Find where the given text appears and provide that cell's center as [X, Y] coordinate. 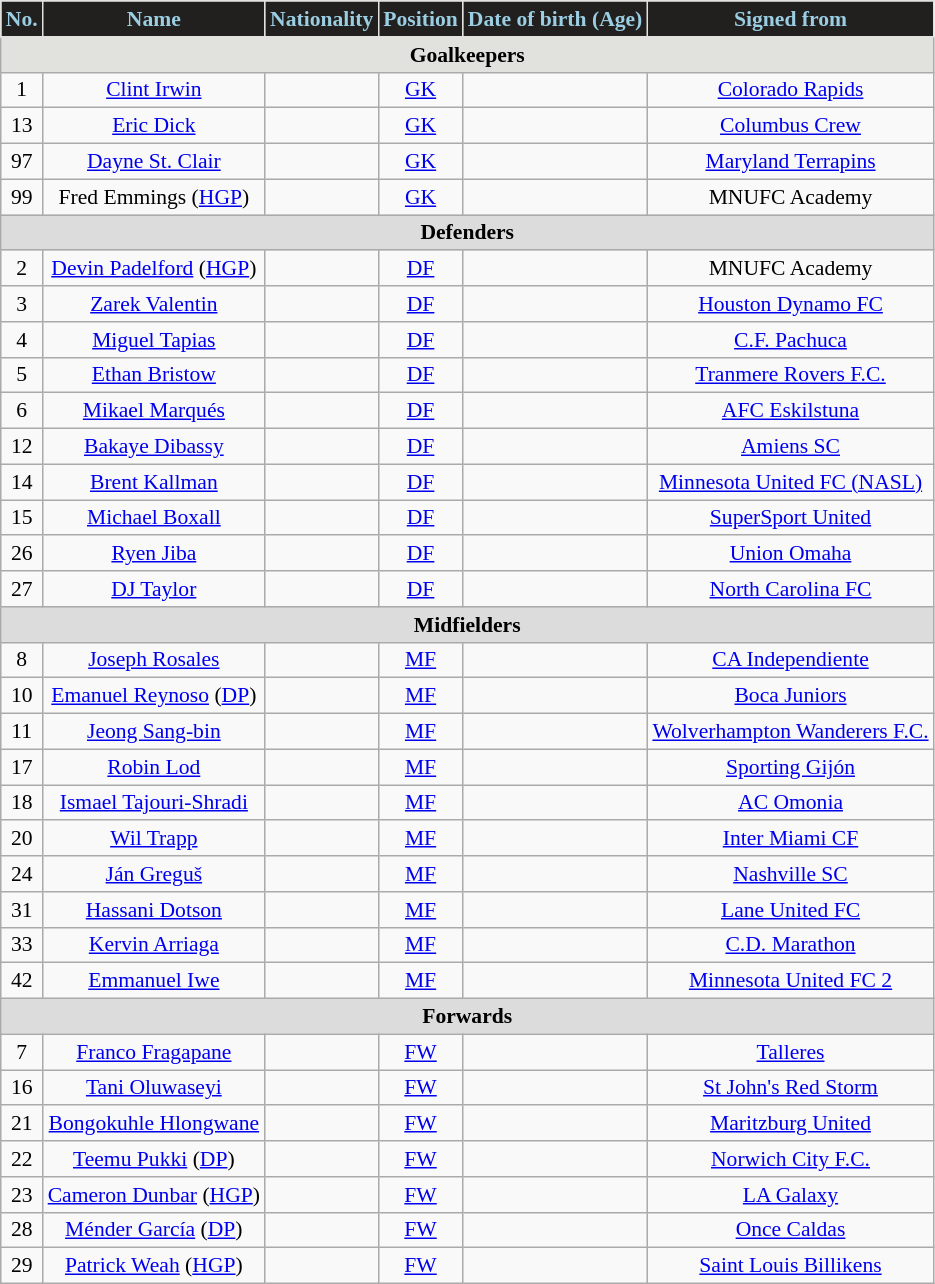
27 [22, 589]
Bakaye Dibassy [154, 447]
Hassani Dotson [154, 910]
1 [22, 90]
Kervin Arriaga [154, 945]
13 [22, 126]
Maryland Terrapins [790, 162]
Emanuel Reynoso (DP) [154, 696]
Ménder García (DP) [154, 1230]
Union Omaha [790, 554]
Colorado Rapids [790, 90]
Minnesota United FC 2 [790, 981]
Maritzburg United [790, 1124]
AC Omonia [790, 803]
Cameron Dunbar (HGP) [154, 1195]
Minnesota United FC (NASL) [790, 482]
97 [22, 162]
Mikael Marqués [154, 411]
C.F. Pachuca [790, 340]
Ján Greguš [154, 874]
4 [22, 340]
42 [22, 981]
3 [22, 304]
15 [22, 518]
5 [22, 375]
Nashville SC [790, 874]
33 [22, 945]
26 [22, 554]
12 [22, 447]
18 [22, 803]
Goalkeepers [468, 55]
Teemu Pukki (DP) [154, 1159]
North Carolina FC [790, 589]
Ismael Tajouri-Shradi [154, 803]
Eric Dick [154, 126]
Amiens SC [790, 447]
Saint Louis Billikens [790, 1266]
22 [22, 1159]
Boca Juniors [790, 696]
23 [22, 1195]
8 [22, 660]
C.D. Marathon [790, 945]
7 [22, 1052]
Wil Trapp [154, 839]
21 [22, 1124]
Devin Padelford (HGP) [154, 269]
Houston Dynamo FC [790, 304]
31 [22, 910]
10 [22, 696]
Wolverhampton Wanderers F.C. [790, 732]
11 [22, 732]
Inter Miami CF [790, 839]
Nationality [322, 19]
Patrick Weah (HGP) [154, 1266]
28 [22, 1230]
2 [22, 269]
Lane United FC [790, 910]
Fred Emmings (HGP) [154, 197]
Miguel Tapias [154, 340]
St John's Red Storm [790, 1088]
AFC Eskilstuna [790, 411]
Position [420, 19]
Tranmere Rovers F.C. [790, 375]
20 [22, 839]
LA Galaxy [790, 1195]
Dayne St. Clair [154, 162]
Sporting Gijón [790, 767]
Columbus Crew [790, 126]
No. [22, 19]
Bongokuhle Hlongwane [154, 1124]
Forwards [468, 1017]
DJ Taylor [154, 589]
Emmanuel Iwe [154, 981]
CA Independiente [790, 660]
Tani Oluwaseyi [154, 1088]
Franco Fragapane [154, 1052]
29 [22, 1266]
Robin Lod [154, 767]
Date of birth (Age) [556, 19]
24 [22, 874]
Norwich City F.C. [790, 1159]
17 [22, 767]
6 [22, 411]
Ethan Bristow [154, 375]
Ryen Jiba [154, 554]
99 [22, 197]
Clint Irwin [154, 90]
Brent Kallman [154, 482]
Midfielders [468, 625]
Talleres [790, 1052]
16 [22, 1088]
Zarek Valentin [154, 304]
Defenders [468, 233]
Joseph Rosales [154, 660]
Signed from [790, 19]
Name [154, 19]
SuperSport United [790, 518]
Once Caldas [790, 1230]
Michael Boxall [154, 518]
Jeong Sang-bin [154, 732]
14 [22, 482]
